Search for the cell housing the specified text and yield its (X, Y) center coordinate. 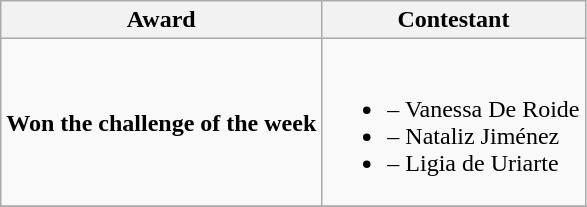
Won the challenge of the week (162, 122)
Award (162, 20)
– Vanessa De Roide – Nataliz Jiménez – Ligia de Uriarte (454, 122)
Contestant (454, 20)
